Detect which cell encompasses the target text, then output its (x, y) center coordinate. 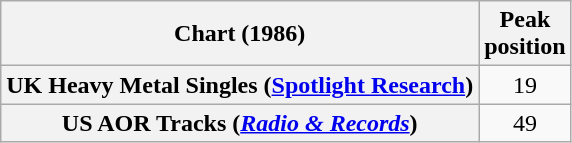
Peakposition (525, 34)
49 (525, 123)
Chart (1986) (240, 34)
UK Heavy Metal Singles (Spotlight Research) (240, 85)
19 (525, 85)
US AOR Tracks (Radio & Records) (240, 123)
